Find where the given text appears and provide that cell's center as [X, Y] coordinate. 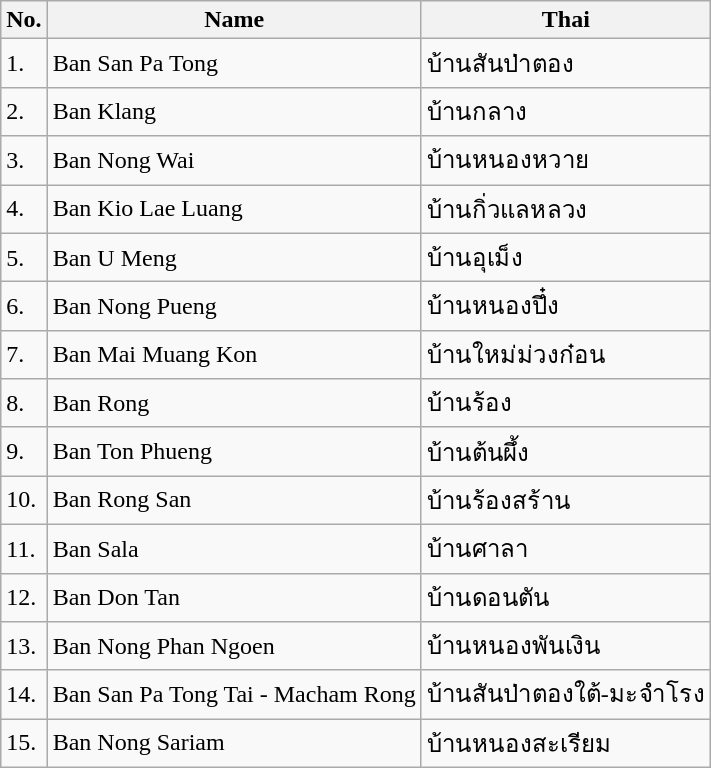
บ้านหนองพันเงิน [566, 646]
Ban Ton Phueng [234, 452]
Name [234, 20]
บ้านหนองสะเรียม [566, 744]
8. [24, 404]
5. [24, 258]
Ban Rong [234, 404]
Ban Nong Pueng [234, 306]
Thai [566, 20]
บ้านร้องสร้าน [566, 500]
Ban San Pa Tong [234, 64]
14. [24, 694]
11. [24, 548]
Ban San Pa Tong Tai - Macham Rong [234, 694]
บ้านกลาง [566, 112]
Ban U Meng [234, 258]
บ้านศาลา [566, 548]
Ban Nong Sariam [234, 744]
7. [24, 354]
Ban Nong Wai [234, 160]
Ban Kio Lae Luang [234, 208]
บ้านร้อง [566, 404]
Ban Nong Phan Ngoen [234, 646]
Ban Klang [234, 112]
บ้านสันป่าตองใต้-มะจำโรง [566, 694]
บ้านดอนตัน [566, 598]
13. [24, 646]
12. [24, 598]
4. [24, 208]
No. [24, 20]
บ้านหนองปึ๋ง [566, 306]
1. [24, 64]
Ban Sala [234, 548]
บ้านสันป่าตอง [566, 64]
บ้านกิ่วแลหลวง [566, 208]
3. [24, 160]
บ้านใหม่ม่วงก๋อน [566, 354]
15. [24, 744]
6. [24, 306]
Ban Mai Muang Kon [234, 354]
บ้านหนองหวาย [566, 160]
Ban Rong San [234, 500]
2. [24, 112]
10. [24, 500]
บ้านต้นผึ้ง [566, 452]
Ban Don Tan [234, 598]
9. [24, 452]
บ้านอุเม็ง [566, 258]
